Scan for the cell matching the given text and deliver its [X, Y] coordinate at center. 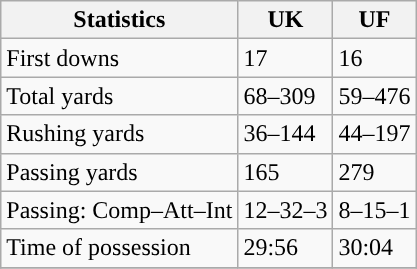
17 [286, 58]
165 [286, 172]
UK [286, 20]
59–476 [374, 96]
12–32–3 [286, 210]
Time of possession [120, 248]
UF [374, 20]
Total yards [120, 96]
16 [374, 58]
36–144 [286, 134]
Statistics [120, 20]
Passing: Comp–Att–Int [120, 210]
30:04 [374, 248]
First downs [120, 58]
8–15–1 [374, 210]
29:56 [286, 248]
Passing yards [120, 172]
279 [374, 172]
Rushing yards [120, 134]
44–197 [374, 134]
68–309 [286, 96]
